Provide the (X, Y) coordinate of the cell's center where the given text is located.  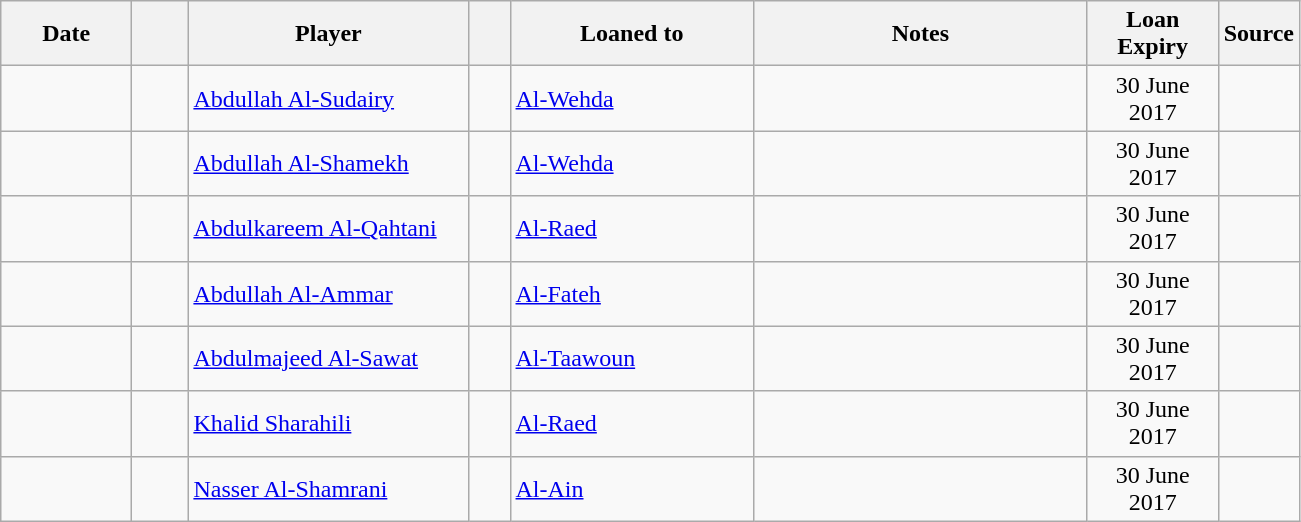
Abdullah Al-Shamekh (328, 164)
Abdullah Al-Ammar (328, 294)
Abdulmajeed Al-Sawat (328, 358)
Al-Taawoun (632, 358)
Player (328, 34)
Source (1258, 34)
Date (66, 34)
Abdullah Al-Sudairy (328, 98)
Khalid Sharahili (328, 424)
Notes (921, 34)
Loaned to (632, 34)
Al-Fateh (632, 294)
Al-Ain (632, 488)
Nasser Al-Shamrani (328, 488)
Loan Expiry (1152, 34)
Abdulkareem Al-Qahtani (328, 228)
